Locate the cell with the specified text and output its [x, y] center coordinate. 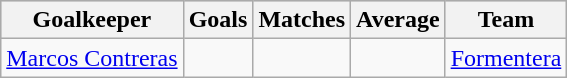
Matches [302, 20]
Goals [218, 20]
Average [398, 20]
Formentera [506, 58]
Team [506, 20]
Marcos Contreras [92, 58]
Goalkeeper [92, 20]
